Return (X, Y) of the center of cell containing provided text 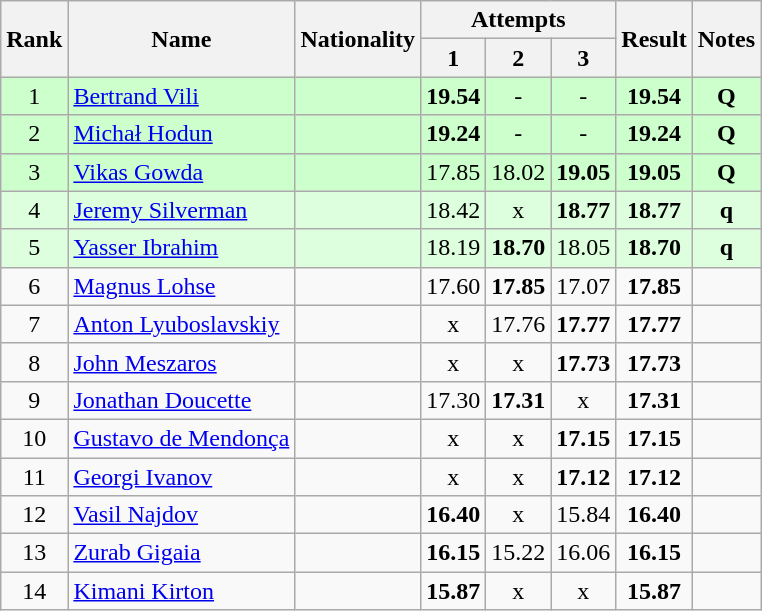
Magnus Lohse (182, 286)
10 (34, 438)
Jonathan Doucette (182, 400)
Anton Lyuboslavskiy (182, 324)
Vasil Najdov (182, 515)
6 (34, 286)
Name (182, 39)
12 (34, 515)
17.60 (454, 286)
18.02 (518, 172)
7 (34, 324)
Nationality (358, 39)
13 (34, 553)
Michał Hodun (182, 134)
Gustavo de Mendonça (182, 438)
John Meszaros (182, 362)
11 (34, 477)
Notes (726, 39)
17.30 (454, 400)
Vikas Gowda (182, 172)
15.22 (518, 553)
8 (34, 362)
9 (34, 400)
18.05 (584, 248)
17.76 (518, 324)
15.84 (584, 515)
Georgi Ivanov (182, 477)
18.42 (454, 210)
Rank (34, 39)
Kimani Kirton (182, 591)
4 (34, 210)
5 (34, 248)
Jeremy Silverman (182, 210)
Attempts (518, 20)
18.19 (454, 248)
Bertrand Vili (182, 96)
14 (34, 591)
17.07 (584, 286)
Zurab Gigaia (182, 553)
Result (654, 39)
Yasser Ibrahim (182, 248)
16.06 (584, 553)
